Pinpoint the cell where the given text exists, returning its (X, Y) midpoint coordinate. 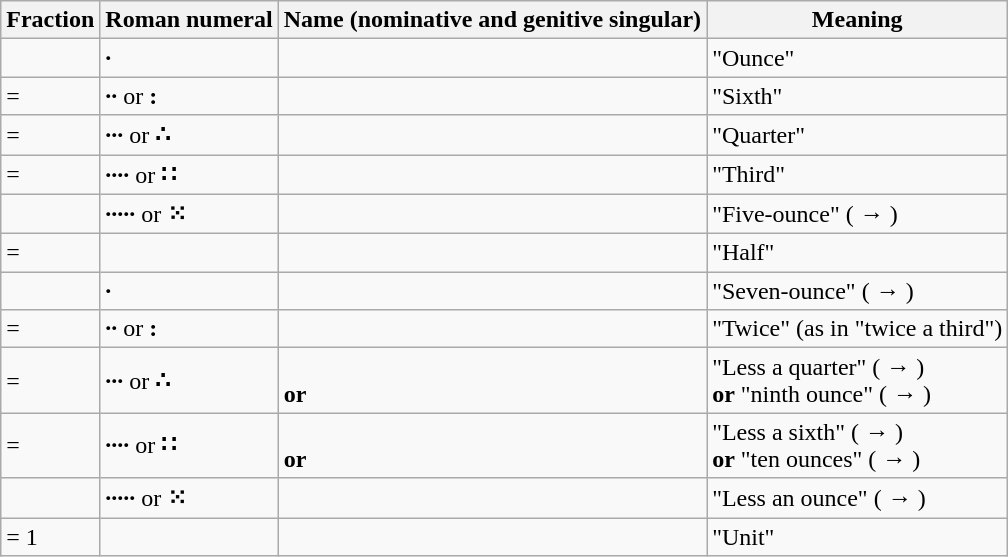
"Twice" (as in "twice a third") (858, 329)
"Half" (858, 253)
"Seven-ounce" ( → ) (858, 291)
"Five-ounce" ( → ) (858, 214)
"Less a quarter" ( → )or "ninth ounce" ( → ) (858, 380)
"Unit" (858, 537)
Roman numeral (189, 20)
Meaning (858, 20)
"Third" (858, 174)
"Less an ounce" ( → ) (858, 498)
Fraction (50, 20)
= 1 (50, 537)
Name (nominative and genitive singular) (492, 20)
"Sixth" (858, 96)
"Quarter" (858, 135)
"Less a sixth" ( → )or "ten ounces" ( → ) (858, 446)
"Ounce" (858, 58)
